Return [x, y] of the center of cell containing provided text 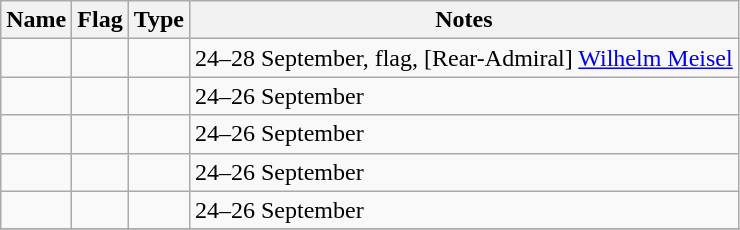
Notes [464, 20]
Name [36, 20]
Type [158, 20]
Flag [100, 20]
24–28 September, flag, [Rear-Admiral] Wilhelm Meisel [464, 58]
